For the text-containing cell, return its midpoint in [X, Y] coordinate format. 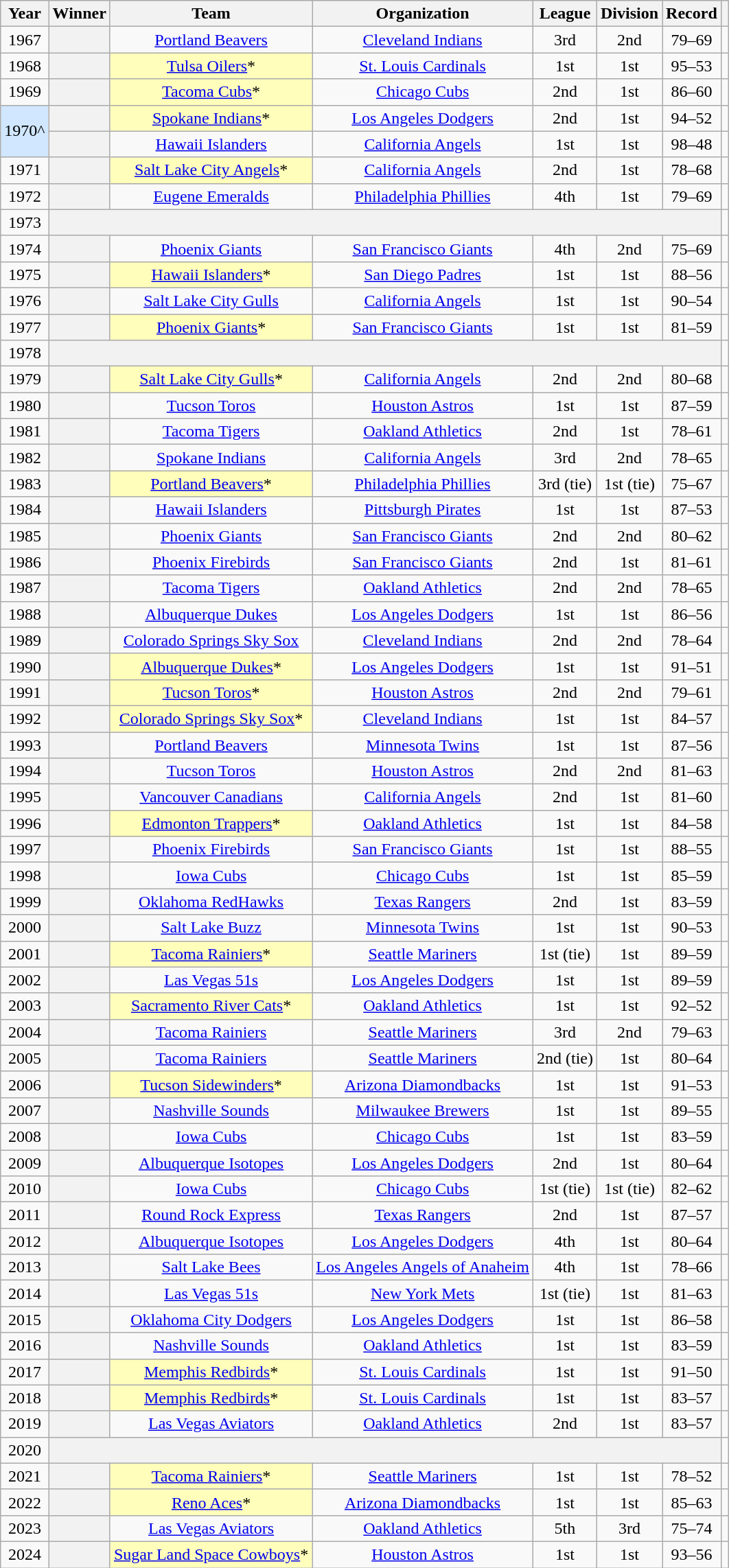
Albuquerque Dukes* [211, 666]
1995 [25, 797]
Organization [423, 14]
1982 [25, 458]
94–52 [692, 118]
2013 [25, 1267]
1986 [25, 562]
Round Rock Express [211, 1215]
92–52 [692, 1006]
2005 [25, 1058]
2009 [25, 1163]
1999 [25, 902]
2023 [25, 1528]
78–61 [692, 432]
1993 [25, 745]
2012 [25, 1241]
2024 [25, 1554]
Spokane Indians* [211, 118]
86–58 [692, 1320]
1979 [25, 379]
Sacramento River Cats* [211, 1006]
Hawaii Islanders* [211, 274]
1994 [25, 771]
86–60 [692, 92]
87–56 [692, 745]
Salt Lake City Gulls* [211, 379]
Tulsa Oilers* [211, 66]
89–55 [692, 1110]
2014 [25, 1294]
2022 [25, 1502]
2000 [25, 928]
78–68 [692, 170]
88–55 [692, 850]
Pittsburgh Pirates [423, 510]
78–64 [692, 640]
Oklahoma City Dodgers [211, 1320]
Los Angeles Angels of Anaheim [423, 1267]
1990 [25, 666]
Winner [80, 14]
93–56 [692, 1554]
Tacoma Cubs* [211, 92]
Year [25, 14]
Salt Lake City Angels* [211, 170]
80–68 [692, 379]
75–69 [692, 248]
1978 [25, 353]
1973 [25, 222]
San Diego Padres [423, 274]
84–57 [692, 718]
Colorado Springs Sky Sox* [211, 718]
1996 [25, 823]
88–56 [692, 274]
2018 [25, 1398]
2003 [25, 1006]
90–54 [692, 301]
2021 [25, 1476]
91–50 [692, 1372]
Portland Beavers* [211, 484]
Salt Lake City Gulls [211, 301]
90–53 [692, 928]
2020 [25, 1450]
75–67 [692, 484]
2019 [25, 1424]
1972 [25, 196]
85–59 [692, 876]
79–61 [692, 692]
1997 [25, 850]
91–53 [692, 1084]
Record [692, 14]
1976 [25, 301]
1968 [25, 66]
Sugar Land Space Cowboys* [211, 1554]
Salt Lake Buzz [211, 928]
1981 [25, 432]
2017 [25, 1372]
Oklahoma RedHawks [211, 902]
Eugene Emeralds [211, 196]
81–60 [692, 797]
95–53 [692, 66]
84–58 [692, 823]
Reno Aces* [211, 1502]
2015 [25, 1320]
Division [629, 14]
Colorado Springs Sky Sox [211, 640]
Edmonton Trappers* [211, 823]
81–61 [692, 562]
1967 [25, 40]
1974 [25, 248]
5th [564, 1528]
1998 [25, 876]
Team [211, 14]
1988 [25, 614]
1969 [25, 92]
87–59 [692, 406]
1971 [25, 170]
Phoenix Giants* [211, 327]
87–53 [692, 510]
79–63 [692, 1032]
1980 [25, 406]
2nd (tie) [564, 1058]
82–62 [692, 1189]
2006 [25, 1084]
85–63 [692, 1502]
1985 [25, 536]
2007 [25, 1110]
Spokane Indians [211, 458]
1987 [25, 588]
78–52 [692, 1476]
1992 [25, 718]
1975 [25, 274]
League [564, 14]
Albuquerque Dukes [211, 614]
2002 [25, 980]
Tucson Sidewinders* [211, 1084]
2004 [25, 1032]
86–56 [692, 614]
3rd (tie) [564, 484]
1984 [25, 510]
Tucson Toros* [211, 692]
75–74 [692, 1528]
New York Mets [423, 1294]
2008 [25, 1136]
Salt Lake Bees [211, 1267]
1977 [25, 327]
1991 [25, 692]
2011 [25, 1215]
81–59 [692, 327]
1983 [25, 484]
1970^ [25, 131]
91–51 [692, 666]
80–62 [692, 536]
1989 [25, 640]
87–57 [692, 1215]
2001 [25, 954]
78–66 [692, 1267]
98–48 [692, 144]
Vancouver Canadians [211, 797]
2010 [25, 1189]
Milwaukee Brewers [423, 1110]
2016 [25, 1346]
